Capture the cell that displays the provided text and extract its (x, y) central coordinate. 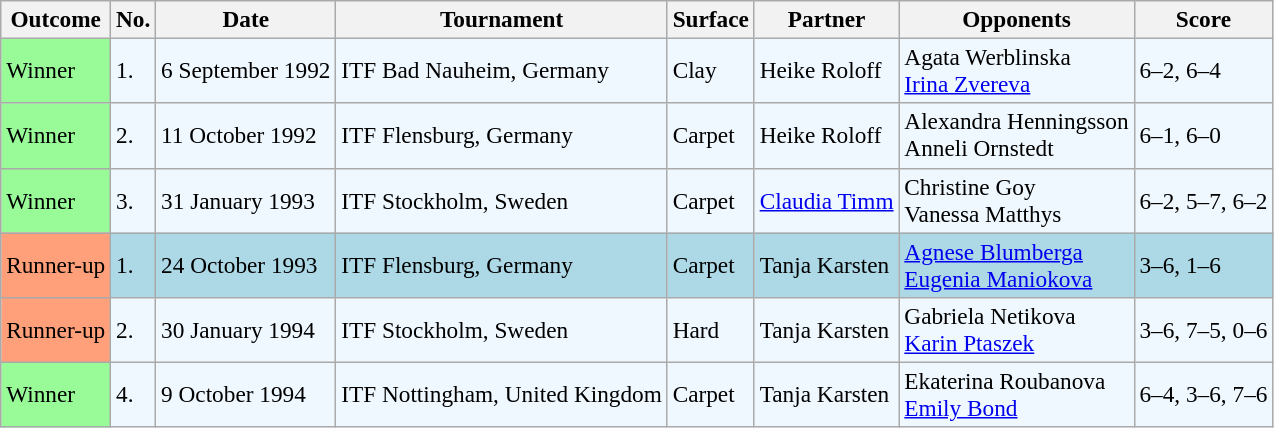
Score (1204, 19)
6–4, 3–6, 7–6 (1204, 394)
6–1, 6–0 (1204, 136)
Hard (710, 330)
Partner (826, 19)
6–2, 6–4 (1204, 70)
3. (134, 200)
Claudia Timm (826, 200)
Tournament (502, 19)
4. (134, 394)
9 October 1994 (246, 394)
Opponents (1016, 19)
6 September 1992 (246, 70)
31 January 1993 (246, 200)
Agnese Blumberga Eugenia Maniokova (1016, 264)
ITF Nottingham, United Kingdom (502, 394)
ITF Bad Nauheim, Germany (502, 70)
Clay (710, 70)
Gabriela Netikova Karin Ptaszek (1016, 330)
Surface (710, 19)
Alexandra Henningsson Anneli Ornstedt (1016, 136)
Christine Goy Vanessa Matthys (1016, 200)
6–2, 5–7, 6–2 (1204, 200)
Outcome (56, 19)
24 October 1993 (246, 264)
11 October 1992 (246, 136)
3–6, 1–6 (1204, 264)
Date (246, 19)
3–6, 7–5, 0–6 (1204, 330)
30 January 1994 (246, 330)
No. (134, 19)
Agata Werblinska Irina Zvereva (1016, 70)
Ekaterina Roubanova Emily Bond (1016, 394)
